Detect which cell encompasses the target text, then output its [x, y] center coordinate. 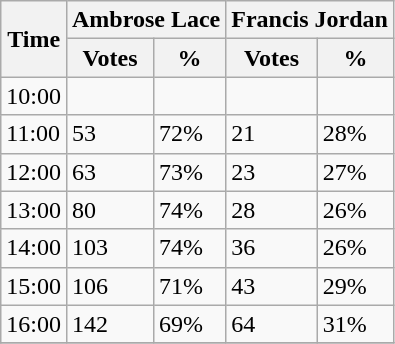
43 [272, 286]
73% [189, 172]
31% [355, 324]
21 [272, 134]
142 [110, 324]
71% [189, 286]
103 [110, 248]
12:00 [34, 172]
80 [110, 210]
14:00 [34, 248]
Francis Jordan [310, 20]
63 [110, 172]
106 [110, 286]
15:00 [34, 286]
36 [272, 248]
16:00 [34, 324]
53 [110, 134]
Time [34, 39]
69% [189, 324]
27% [355, 172]
10:00 [34, 96]
28 [272, 210]
29% [355, 286]
23 [272, 172]
72% [189, 134]
28% [355, 134]
Ambrose Lace [146, 20]
64 [272, 324]
13:00 [34, 210]
11:00 [34, 134]
